Find where the given text appears and provide that cell's center as [x, y] coordinate. 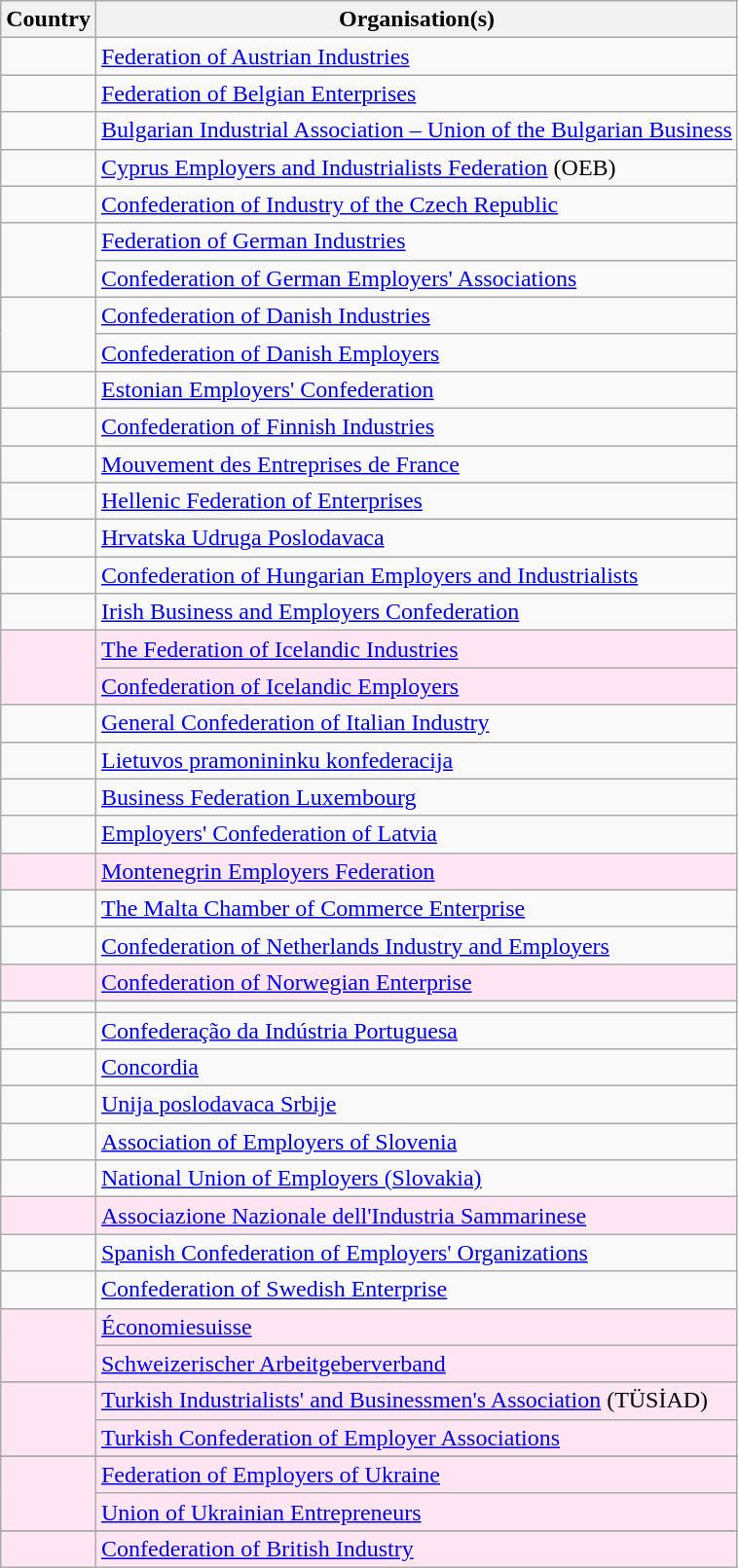
Associazione Nazionale dell'Industria Sammarinese [417, 1216]
Employers' Confederation of Latvia [417, 834]
Confederation of Finnish Industries [417, 426]
Country [49, 19]
Confederation of Hungarian Employers and Industrialists [417, 575]
Irish Business and Employers Confederation [417, 612]
Federation of German Industries [417, 241]
Confederation of Swedish Enterprise [417, 1290]
Schweizerischer Arbeitgeberverband [417, 1364]
The Malta Chamber of Commerce Enterprise [417, 908]
Confederation of Icelandic Employers [417, 686]
Hrvatska Udruga Poslodavaca [417, 538]
Federation of Austrian Industries [417, 56]
Association of Employers of Slovenia [417, 1142]
Concordia [417, 1068]
Spanish Confederation of Employers' Organizations [417, 1253]
Federation of Employers of Ukraine [417, 1475]
Turkish Industrialists' and Businessmen's Association (TÜSİAD) [417, 1401]
The Federation of Icelandic Industries [417, 649]
Économiesuisse [417, 1327]
Business Federation Luxembourg [417, 797]
Bulgarian Industrial Association – Union of the Bulgarian Business [417, 130]
Confederation of Norwegian Enterprise [417, 982]
Organisation(s) [417, 19]
Cyprus Employers and Industrialists Federation (OEB) [417, 167]
Confederation of British Industry [417, 1549]
Montenegrin Employers Federation [417, 871]
Mouvement des Entreprises de France [417, 464]
Estonian Employers' Confederation [417, 389]
Union of Ukrainian Entrepreneurs [417, 1512]
Federation of Belgian Enterprises [417, 93]
Confederação da Indústria Portuguesa [417, 1031]
Confederation of Danish Employers [417, 352]
Confederation of Danish Industries [417, 315]
Confederation of German Employers' Associations [417, 278]
Lietuvos pramonininku konfederacija [417, 760]
Confederation of Netherlands Industry and Employers [417, 945]
Unija poslodavaca Srbije [417, 1105]
National Union of Employers (Slovakia) [417, 1179]
Confederation of Industry of the Czech Republic [417, 204]
Hellenic Federation of Enterprises [417, 501]
Turkish Confederation of Employer Associations [417, 1438]
General Confederation of Italian Industry [417, 723]
